From the cell containing the given text, extract its center point as (x, y) coordinate. 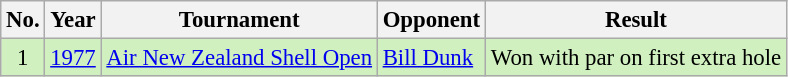
1 (23, 58)
1977 (73, 58)
Tournament (239, 20)
Bill Dunk (431, 58)
Opponent (431, 20)
Year (73, 20)
Won with par on first extra hole (636, 58)
Result (636, 20)
Air New Zealand Shell Open (239, 58)
No. (23, 20)
